Search for the cell housing the specified text and yield its [x, y] center coordinate. 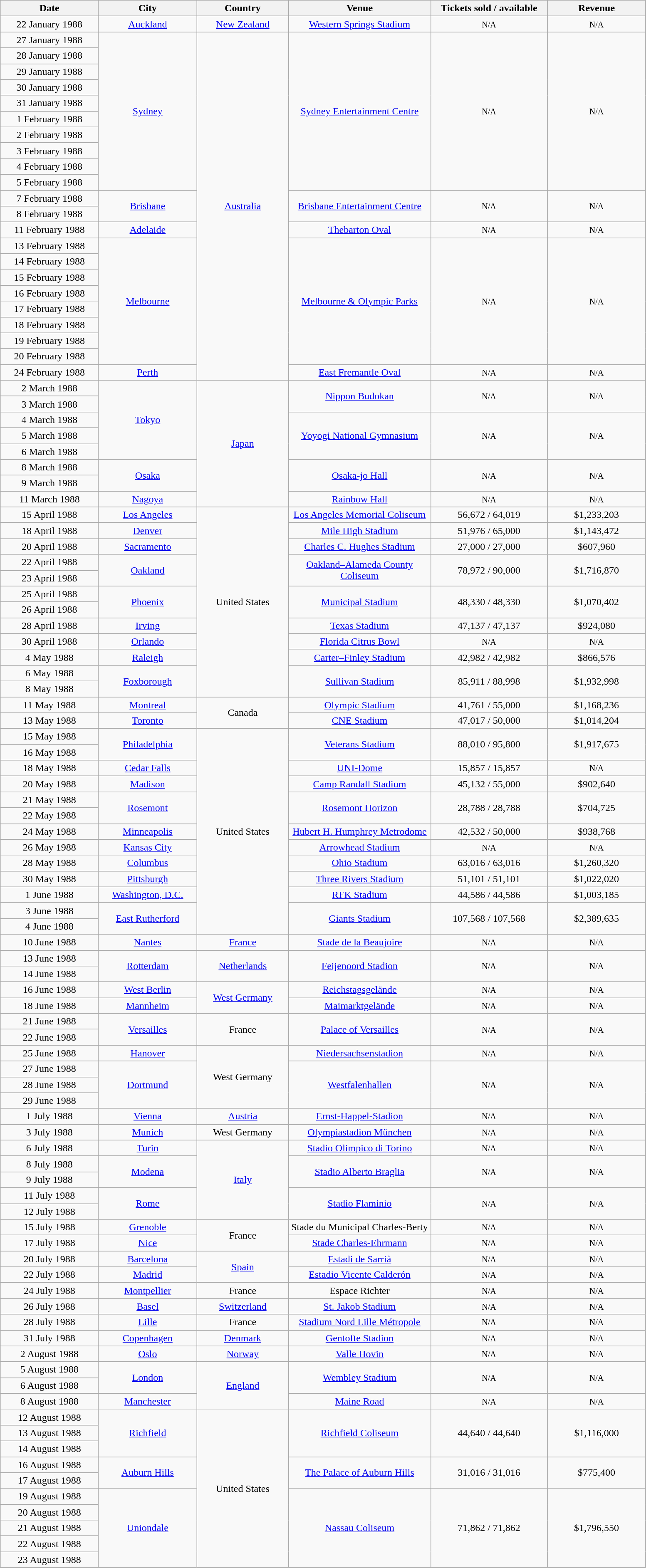
11 May 1988 [50, 705]
Stade de la Beaujoire [359, 942]
$1,168,236 [596, 705]
Palace of Versailles [359, 1029]
East Rutherford [148, 918]
31 July 1988 [50, 1338]
Norway [243, 1354]
21 June 1988 [50, 1021]
Camp Randall Stadium [359, 784]
Hubert H. Humphrey Metrodome [359, 831]
27 June 1988 [50, 1069]
$2,389,635 [596, 918]
Montreal [148, 705]
Stadium Nord Lille Métropole [359, 1322]
45,132 / 55,000 [489, 784]
$1,917,675 [596, 744]
3 March 1988 [50, 404]
$607,960 [596, 547]
Richfield Coliseum [359, 1433]
$1,716,870 [596, 570]
6 August 1988 [50, 1385]
22 July 1988 [50, 1275]
Western Springs Stadium [359, 24]
$1,932,998 [596, 681]
25 June 1988 [50, 1053]
Revenue [596, 8]
15,857 / 15,857 [489, 768]
18 February 1988 [50, 325]
Florida Citrus Bowl [359, 641]
18 May 1988 [50, 768]
Kansas City [148, 847]
Niedersachsenstadion [359, 1053]
26 July 1988 [50, 1306]
$704,725 [596, 808]
Auburn Hills [148, 1472]
Rosemont [148, 808]
Dortmund [148, 1085]
17 July 1988 [50, 1243]
11 February 1988 [50, 230]
Veterans Stadium [359, 744]
East Fremantle Oval [359, 372]
The Palace of Auburn Hills [359, 1472]
Australia [243, 206]
22 January 1988 [50, 24]
$902,640 [596, 784]
Estadi de Sarrià [359, 1259]
Nippon Budokan [359, 396]
Arrowhead Stadium [359, 847]
Osaka-jo Hall [359, 475]
$1,233,203 [596, 515]
26 May 1988 [50, 847]
2 February 1988 [50, 135]
Sydney [148, 111]
Los Angeles [148, 515]
13 August 1988 [50, 1433]
Phoenix [148, 602]
5 March 1988 [50, 435]
15 February 1988 [50, 277]
16 June 1988 [50, 990]
Rosemont Horizon [359, 808]
Carter–Finley Stadium [359, 657]
Netherlands [243, 966]
Madrid [148, 1275]
22 June 1988 [50, 1037]
RFK Stadium [359, 895]
3 July 1988 [50, 1132]
Turin [148, 1148]
Munich [148, 1132]
$1,116,000 [596, 1433]
Olympiastadion München [359, 1132]
Austria [243, 1116]
23 August 1988 [50, 1560]
Texas Stadium [359, 626]
5 February 1988 [50, 182]
Uniondale [148, 1528]
1 February 1988 [50, 119]
Oakland [148, 570]
Espace Richter [359, 1291]
14 June 1988 [50, 974]
Nice [148, 1243]
48,330 / 48,330 [489, 602]
$866,576 [596, 657]
Giants Stadium [359, 918]
Stadio Olimpico di Torino [359, 1148]
Vienna [148, 1116]
9 July 1988 [50, 1180]
29 January 1988 [50, 72]
Cedar Falls [148, 768]
Denver [148, 531]
$1,014,204 [596, 721]
31,016 / 31,016 [489, 1472]
Canada [243, 713]
10 June 1988 [50, 942]
8 February 1988 [50, 214]
Japan [243, 443]
Osaka [148, 475]
Sacramento [148, 547]
8 March 1988 [50, 467]
51,101 / 51,101 [489, 879]
1 June 1988 [50, 895]
88,010 / 95,800 [489, 744]
Italy [243, 1180]
4 June 1988 [50, 926]
16 May 1988 [50, 752]
22 May 1988 [50, 816]
Oakland–Alameda County Coliseum [359, 570]
44,586 / 44,586 [489, 895]
Barcelona [148, 1259]
Melbourne [148, 301]
London [148, 1378]
17 August 1988 [50, 1481]
New Zealand [243, 24]
56,672 / 64,019 [489, 515]
Orlando [148, 641]
City [148, 8]
Hanover [148, 1053]
Charles C. Hughes Stadium [359, 547]
21 August 1988 [50, 1528]
Adelaide [148, 230]
28,788 / 28,788 [489, 808]
Los Angeles Memorial Coliseum [359, 515]
Rainbow Hall [359, 499]
28 January 1988 [50, 56]
63,016 / 63,016 [489, 863]
85,911 / 88,998 [489, 681]
Valle Hovin [359, 1354]
15 April 1988 [50, 515]
$775,400 [596, 1472]
Mile High Stadium [359, 531]
Country [243, 8]
42,532 / 50,000 [489, 831]
20 August 1988 [50, 1512]
Washington, D.C. [148, 895]
Tickets sold / available [489, 8]
12 August 1988 [50, 1417]
30 April 1988 [50, 641]
30 May 1988 [50, 879]
13 June 1988 [50, 958]
Feijenoord Stadion [359, 966]
21 May 1988 [50, 800]
2 March 1988 [50, 388]
16 February 1988 [50, 293]
6 July 1988 [50, 1148]
28 April 1988 [50, 626]
24 February 1988 [50, 372]
Manchester [148, 1401]
Grenoble [148, 1227]
15 July 1988 [50, 1227]
13 February 1988 [50, 246]
Ernst-Happel-Stadion [359, 1116]
$1,260,320 [596, 863]
27,000 / 27,000 [489, 547]
8 July 1988 [50, 1164]
Rome [148, 1203]
Auckland [148, 24]
Columbus [148, 863]
Basel [148, 1306]
Brisbane [148, 206]
4 March 1988 [50, 420]
$938,768 [596, 831]
Minneapolis [148, 831]
14 August 1988 [50, 1449]
42,982 / 42,982 [489, 657]
Lille [148, 1322]
3 June 1988 [50, 910]
St. Jakob Stadium [359, 1306]
15 May 1988 [50, 737]
Toronto [148, 721]
16 August 1988 [50, 1464]
Modena [148, 1172]
Perth [148, 372]
24 May 1988 [50, 831]
Versailles [148, 1029]
Madison [148, 784]
Pittsburgh [148, 879]
47,017 / 50,000 [489, 721]
4 May 1988 [50, 657]
Raleigh [148, 657]
Melbourne & Olympic Parks [359, 301]
22 April 1988 [50, 562]
$1,796,550 [596, 1528]
8 August 1988 [50, 1401]
$924,080 [596, 626]
18 June 1988 [50, 1006]
Oslo [148, 1354]
$1,003,185 [596, 895]
20 May 1988 [50, 784]
14 February 1988 [50, 262]
18 April 1988 [50, 531]
20 February 1988 [50, 356]
Denmark [243, 1338]
25 April 1988 [50, 594]
22 August 1988 [50, 1544]
78,972 / 90,000 [489, 570]
Wembley Stadium [359, 1378]
30 January 1988 [50, 87]
Rotterdam [148, 966]
1 July 1988 [50, 1116]
$1,143,472 [596, 531]
28 May 1988 [50, 863]
28 July 1988 [50, 1322]
Stadio Flaminio [359, 1203]
Richfield [148, 1433]
41,761 / 55,000 [489, 705]
29 June 1988 [50, 1101]
8 May 1988 [50, 689]
31 January 1988 [50, 103]
Nagoya [148, 499]
20 April 1988 [50, 547]
Foxborough [148, 681]
5 August 1988 [50, 1370]
Maine Road [359, 1401]
Mannheim [148, 1006]
Thebarton Oval [359, 230]
Olympic Stadium [359, 705]
11 July 1988 [50, 1195]
Spain [243, 1267]
20 July 1988 [50, 1259]
Copenhagen [148, 1338]
Stadio Alberto Braglia [359, 1172]
Estadio Vicente Calderón [359, 1275]
$1,022,020 [596, 879]
Sydney Entertainment Centre [359, 111]
Venue [359, 8]
$1,070,402 [596, 602]
Nassau Coliseum [359, 1528]
Irving [148, 626]
Ohio Stadium [359, 863]
Sullivan Stadium [359, 681]
13 May 1988 [50, 721]
2 August 1988 [50, 1354]
44,640 / 44,640 [489, 1433]
England [243, 1385]
Stade Charles-Ehrmann [359, 1243]
Municipal Stadium [359, 602]
6 May 1988 [50, 673]
26 April 1988 [50, 610]
Westfalenhallen [359, 1085]
19 February 1988 [50, 341]
19 August 1988 [50, 1496]
7 February 1988 [50, 198]
24 July 1988 [50, 1291]
28 June 1988 [50, 1085]
4 February 1988 [50, 166]
6 March 1988 [50, 451]
Reichstagsgelände [359, 990]
17 February 1988 [50, 309]
CNE Stadium [359, 721]
Stade du Municipal Charles-Berty [359, 1227]
51,976 / 65,000 [489, 531]
Switzerland [243, 1306]
71,862 / 71,862 [489, 1528]
Philadelphia [148, 744]
3 February 1988 [50, 151]
West Berlin [148, 990]
Date [50, 8]
Maimarktgelände [359, 1006]
12 July 1988 [50, 1212]
11 March 1988 [50, 499]
Yoyogi National Gymnasium [359, 435]
Tokyo [148, 420]
23 April 1988 [50, 578]
Gentofte Stadion [359, 1338]
Montpellier [148, 1291]
UNI-Dome [359, 768]
Nantes [148, 942]
9 March 1988 [50, 483]
Three Rivers Stadium [359, 879]
107,568 / 107,568 [489, 918]
Brisbane Entertainment Centre [359, 206]
27 January 1988 [50, 40]
47,137 / 47,137 [489, 626]
